Provide the (x, y) coordinate of the cell's center where the given text is located.  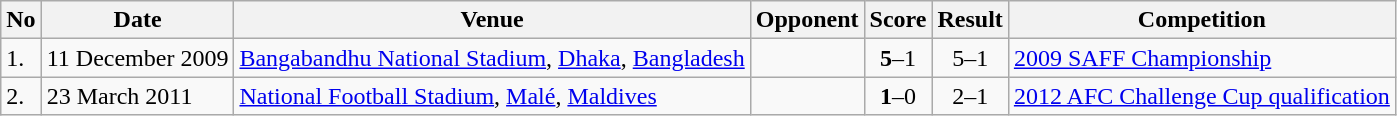
Result (970, 20)
Bangabandhu National Stadium, Dhaka, Bangladesh (492, 58)
Competition (1202, 20)
Venue (492, 20)
No (21, 20)
National Football Stadium, Malé, Maldives (492, 96)
23 March 2011 (138, 96)
Date (138, 20)
1. (21, 58)
2012 AFC Challenge Cup qualification (1202, 96)
2–1 (970, 96)
Opponent (807, 20)
2009 SAFF Championship (1202, 58)
1–0 (898, 96)
2. (21, 96)
Score (898, 20)
11 December 2009 (138, 58)
